Scan for the cell matching the given text and deliver its [x, y] coordinate at center. 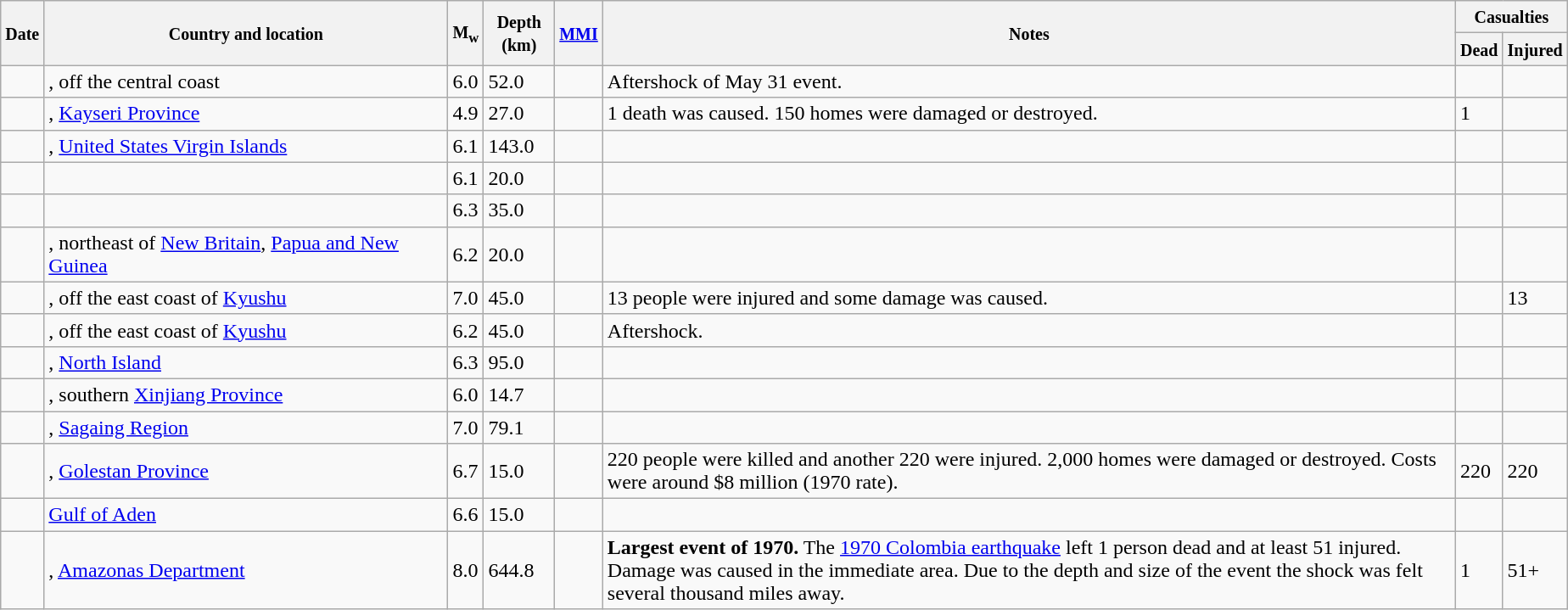
, Amazonas Department [246, 570]
52.0 [519, 81]
13 people were injured and some damage was caused. [1028, 298]
, Sagaing Region [246, 427]
8.0 [466, 570]
95.0 [519, 362]
Aftershock of May 31 event. [1028, 81]
, Golestan Province [246, 472]
, Kayseri Province [246, 114]
14.7 [519, 395]
6.7 [466, 472]
13 [1535, 298]
, United States Virgin Islands [246, 146]
Gulf of Aden [246, 515]
27.0 [519, 114]
79.1 [519, 427]
35.0 [519, 210]
, North Island [246, 362]
644.8 [519, 570]
MMI [579, 33]
, northeast of New Britain, Papua and New Guinea [246, 255]
Injured [1535, 49]
6.6 [466, 515]
, southern Xinjiang Province [246, 395]
Country and location [246, 33]
51+ [1535, 570]
Aftershock. [1028, 330]
Dead [1479, 49]
Depth (km) [519, 33]
Casualties [1511, 17]
Mw [466, 33]
1 death was caused. 150 homes were damaged or destroyed. [1028, 114]
, off the central coast [246, 81]
4.9 [466, 114]
143.0 [519, 146]
Notes [1028, 33]
220 people were killed and another 220 were injured. 2,000 homes were damaged or destroyed. Costs were around $8 million (1970 rate). [1028, 472]
Date [22, 33]
